Find where the given text appears and provide that cell's center as (X, Y) coordinate. 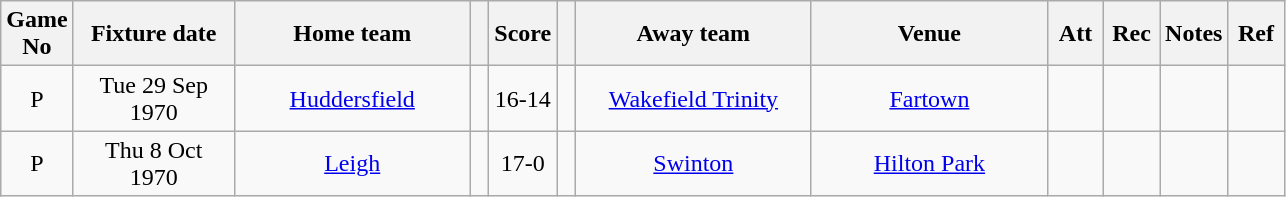
Fixture date (154, 34)
Fartown (929, 98)
Score (523, 34)
Tue 29 Sep 1970 (154, 98)
Ref (1256, 34)
Venue (929, 34)
Away team (693, 34)
Wakefield Trinity (693, 98)
Thu 8 Oct 1970 (154, 164)
16-14 (523, 98)
Leigh (352, 164)
Home team (352, 34)
Notes (1194, 34)
Game No (37, 34)
17-0 (523, 164)
Hilton Park (929, 164)
Swinton (693, 164)
Rec (1132, 34)
Att (1075, 34)
Huddersfield (352, 98)
